Scan for the cell matching the given text and deliver its (X, Y) coordinate at center. 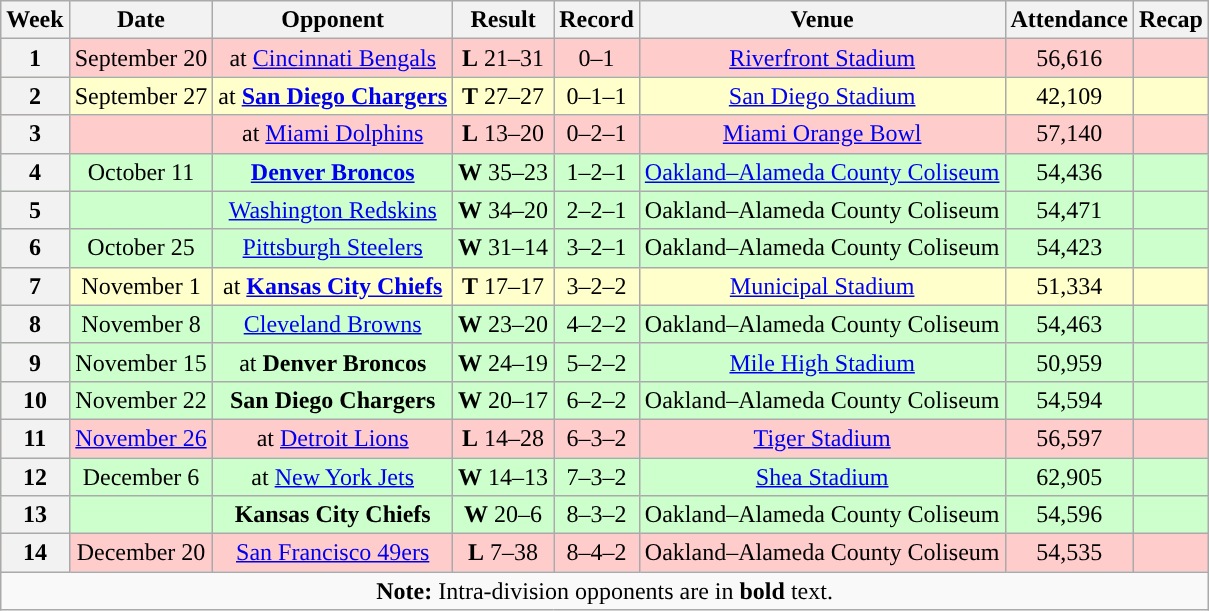
W 35–23 (504, 172)
11 (35, 438)
54,594 (1069, 400)
9 (35, 362)
at New York Jets (333, 477)
Tiger Stadium (822, 438)
San Diego Chargers (333, 400)
5–2–2 (597, 362)
54,436 (1069, 172)
51,334 (1069, 286)
6 (35, 248)
6–2–2 (597, 400)
5 (35, 210)
3–2–1 (597, 248)
T 27–27 (504, 96)
14 (35, 553)
8–4–2 (597, 553)
November 22 (141, 400)
Recap (1170, 20)
42,109 (1069, 96)
at Detroit Lions (333, 438)
2 (35, 96)
W 23–20 (504, 324)
54,471 (1069, 210)
November 15 (141, 362)
56,616 (1069, 58)
at Miami Dolphins (333, 134)
1 (35, 58)
57,140 (1069, 134)
L 7–38 (504, 553)
56,597 (1069, 438)
Cleveland Browns (333, 324)
December 6 (141, 477)
Record (597, 20)
54,463 (1069, 324)
at Denver Broncos (333, 362)
October 25 (141, 248)
8–3–2 (597, 515)
Washington Redskins (333, 210)
12 (35, 477)
L 14–28 (504, 438)
L 13–20 (504, 134)
W 20–6 (504, 515)
San Diego Stadium (822, 96)
50,959 (1069, 362)
Mile High Stadium (822, 362)
13 (35, 515)
September 20 (141, 58)
October 11 (141, 172)
December 20 (141, 553)
Riverfront Stadium (822, 58)
0–1–1 (597, 96)
Pittsburgh Steelers (333, 248)
1–2–1 (597, 172)
W 31–14 (504, 248)
at San Diego Chargers (333, 96)
6–3–2 (597, 438)
at Kansas City Chiefs (333, 286)
L 21–31 (504, 58)
Date (141, 20)
62,905 (1069, 477)
8 (35, 324)
3–2–2 (597, 286)
W 14–13 (504, 477)
November 26 (141, 438)
September 27 (141, 96)
Shea Stadium (822, 477)
at Cincinnati Bengals (333, 58)
54,596 (1069, 515)
3 (35, 134)
Attendance (1069, 20)
7 (35, 286)
Week (35, 20)
November 1 (141, 286)
0–2–1 (597, 134)
Denver Broncos (333, 172)
Result (504, 20)
2–2–1 (597, 210)
4 (35, 172)
Venue (822, 20)
Municipal Stadium (822, 286)
4–2–2 (597, 324)
54,535 (1069, 553)
Kansas City Chiefs (333, 515)
November 8 (141, 324)
0–1 (597, 58)
San Francisco 49ers (333, 553)
Opponent (333, 20)
W 20–17 (504, 400)
54,423 (1069, 248)
Note: Intra-division opponents are in bold text. (605, 591)
W 24–19 (504, 362)
10 (35, 400)
Miami Orange Bowl (822, 134)
T 17–17 (504, 286)
7–3–2 (597, 477)
W 34–20 (504, 210)
